Capture the cell that displays the provided text and extract its [x, y] central coordinate. 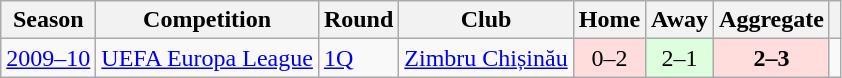
Club [486, 20]
1Q [358, 58]
2–3 [772, 58]
Aggregate [772, 20]
2009–10 [48, 58]
0–2 [609, 58]
2–1 [680, 58]
Round [358, 20]
Away [680, 20]
Home [609, 20]
Season [48, 20]
Zimbru Chișinău [486, 58]
Competition [208, 20]
UEFA Europa League [208, 58]
